Detect which cell encompasses the target text, then output its (x, y) center coordinate. 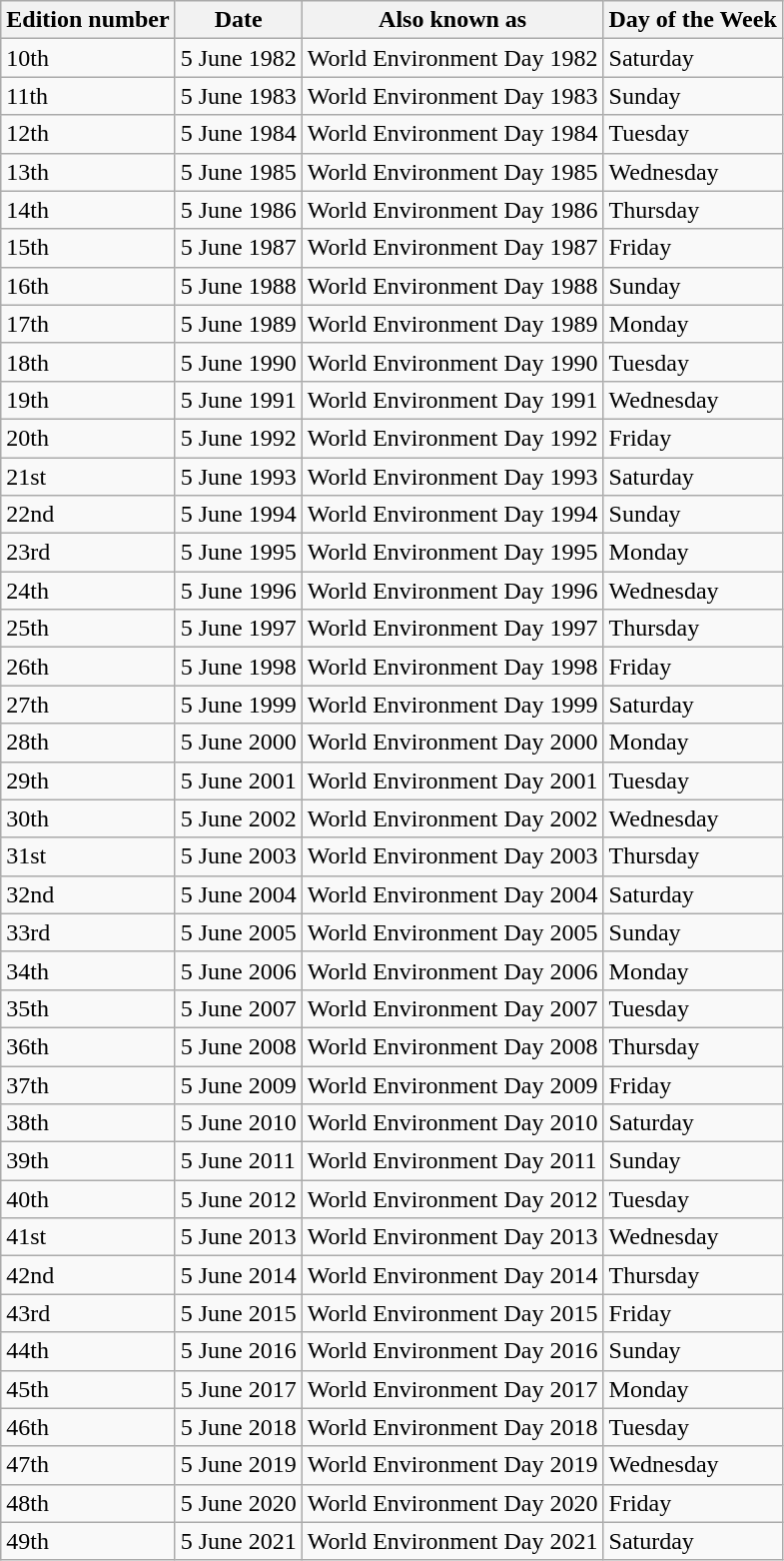
5 June 2002 (238, 818)
45th (88, 1389)
Edition number (88, 20)
World Environment Day 1994 (452, 515)
5 June 1992 (238, 438)
5 June 1996 (238, 591)
World Environment Day 2013 (452, 1237)
5 June 2013 (238, 1237)
5 June 1986 (238, 210)
26th (88, 667)
World Environment Day 2021 (452, 1541)
31st (88, 856)
48th (88, 1503)
Also known as (452, 20)
5 June 2011 (238, 1161)
41st (88, 1237)
5 June 1983 (238, 96)
World Environment Day 2020 (452, 1503)
12th (88, 134)
30th (88, 818)
5 June 1984 (238, 134)
19th (88, 400)
5 June 2016 (238, 1351)
World Environment Day 1988 (452, 286)
World Environment Day 1990 (452, 362)
5 June 2005 (238, 932)
21st (88, 477)
World Environment Day 2017 (452, 1389)
World Environment Day 2019 (452, 1465)
11th (88, 96)
35th (88, 1008)
World Environment Day 1984 (452, 134)
29th (88, 780)
5 June 2001 (238, 780)
World Environment Day 1998 (452, 667)
World Environment Day 2002 (452, 818)
5 June 1993 (238, 477)
World Environment Day 2012 (452, 1199)
World Environment Day 2009 (452, 1084)
World Environment Day 2004 (452, 894)
5 June 2017 (238, 1389)
47th (88, 1465)
43rd (88, 1313)
5 June 2004 (238, 894)
World Environment Day 2011 (452, 1161)
37th (88, 1084)
World Environment Day 2015 (452, 1313)
5 June 2014 (238, 1275)
15th (88, 248)
5 June 2018 (238, 1427)
5 June 1987 (238, 248)
5 June 1988 (238, 286)
5 June 2006 (238, 970)
5 June 2015 (238, 1313)
17th (88, 324)
World Environment Day 2003 (452, 856)
18th (88, 362)
22nd (88, 515)
10th (88, 58)
World Environment Day 2016 (452, 1351)
World Environment Day 2008 (452, 1046)
World Environment Day 1992 (452, 438)
World Environment Day 1991 (452, 400)
24th (88, 591)
46th (88, 1427)
25th (88, 629)
5 June 2000 (238, 743)
5 June 2020 (238, 1503)
World Environment Day 2007 (452, 1008)
5 June 2012 (238, 1199)
World Environment Day 1997 (452, 629)
World Environment Day 1993 (452, 477)
42nd (88, 1275)
14th (88, 210)
5 June 1997 (238, 629)
39th (88, 1161)
Date (238, 20)
5 June 1998 (238, 667)
World Environment Day 2018 (452, 1427)
World Environment Day 2014 (452, 1275)
40th (88, 1199)
23rd (88, 553)
5 June 1995 (238, 553)
16th (88, 286)
World Environment Day 1996 (452, 591)
World Environment Day 1995 (452, 553)
33rd (88, 932)
5 June 1989 (238, 324)
World Environment Day 2005 (452, 932)
World Environment Day 1986 (452, 210)
32nd (88, 894)
World Environment Day 1982 (452, 58)
World Environment Day 2000 (452, 743)
Day of the Week (693, 20)
5 June 1990 (238, 362)
5 June 2008 (238, 1046)
World Environment Day 2006 (452, 970)
49th (88, 1541)
34th (88, 970)
5 June 1982 (238, 58)
5 June 1994 (238, 515)
38th (88, 1123)
World Environment Day 2001 (452, 780)
World Environment Day 1985 (452, 172)
13th (88, 172)
World Environment Day 1983 (452, 96)
5 June 2009 (238, 1084)
5 June 2003 (238, 856)
World Environment Day 1989 (452, 324)
World Environment Day 1999 (452, 705)
27th (88, 705)
5 June 1999 (238, 705)
World Environment Day 1987 (452, 248)
5 June 2010 (238, 1123)
5 June 2007 (238, 1008)
5 June 1985 (238, 172)
20th (88, 438)
5 June 2021 (238, 1541)
44th (88, 1351)
5 June 1991 (238, 400)
5 June 2019 (238, 1465)
36th (88, 1046)
World Environment Day 2010 (452, 1123)
28th (88, 743)
